From the cell containing the given text, extract its center point as [x, y] coordinate. 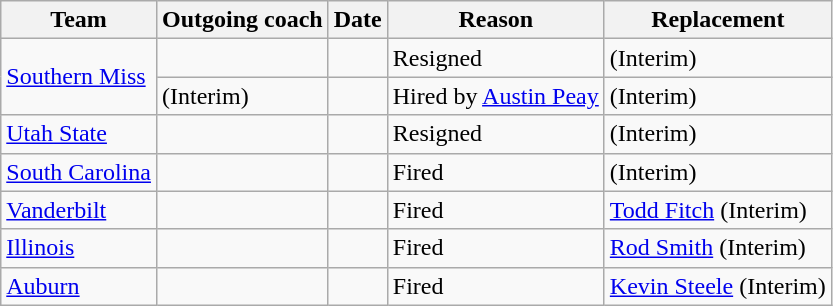
Outgoing coach [242, 20]
Date [358, 20]
Rod Smith (Interim) [718, 248]
Auburn [79, 286]
Vanderbilt [79, 210]
Kevin Steele (Interim) [718, 286]
Hired by Austin Peay [496, 96]
Replacement [718, 20]
Reason [496, 20]
Team [79, 20]
Utah State [79, 134]
South Carolina [79, 172]
Southern Miss [79, 77]
Illinois [79, 248]
Todd Fitch (Interim) [718, 210]
